Return (x, y) of the center of cell containing provided text 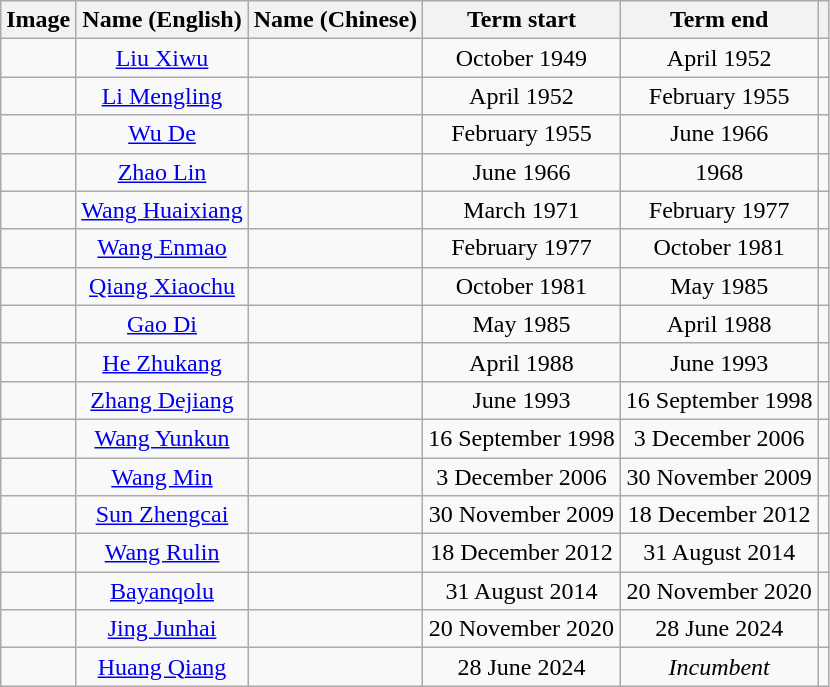
March 1971 (522, 210)
Wu De (162, 134)
Qiang Xiaochu (162, 286)
Sun Zhengcai (162, 515)
Zhao Lin (162, 172)
He Zhukang (162, 362)
Bayanqolu (162, 591)
October 1949 (522, 58)
Wang Rulin (162, 553)
Wang Min (162, 477)
Jing Junhai (162, 629)
Term end (719, 20)
Image (38, 20)
Name (Chinese) (335, 20)
Huang Qiang (162, 667)
Incumbent (719, 667)
Name (English) (162, 20)
1968 (719, 172)
Wang Yunkun (162, 438)
Zhang Dejiang (162, 400)
Li Mengling (162, 96)
Liu Xiwu (162, 58)
Gao Di (162, 324)
Wang Huaixiang (162, 210)
Term start (522, 20)
Wang Enmao (162, 248)
